For the text-containing cell, return its midpoint in [x, y] coordinate format. 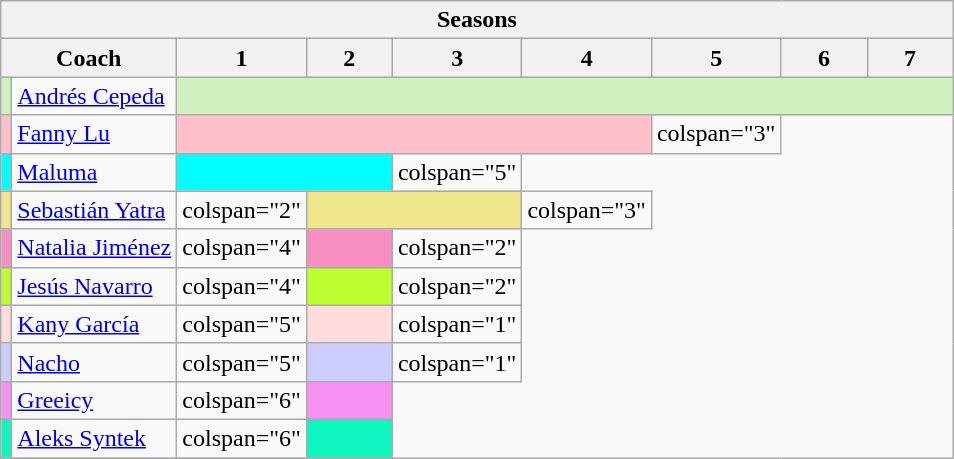
5 [716, 58]
Sebastián Yatra [94, 210]
Fanny Lu [94, 134]
Greeicy [94, 400]
4 [587, 58]
Maluma [94, 172]
2 [349, 58]
3 [457, 58]
Nacho [94, 362]
7 [910, 58]
Aleks Syntek [94, 438]
1 [242, 58]
Andrés Cepeda [94, 96]
Jesús Navarro [94, 286]
Kany García [94, 324]
Natalia Jiménez [94, 248]
Coach [89, 58]
6 [824, 58]
Seasons [477, 20]
